Find where the given text appears and provide that cell's center as (X, Y) coordinate. 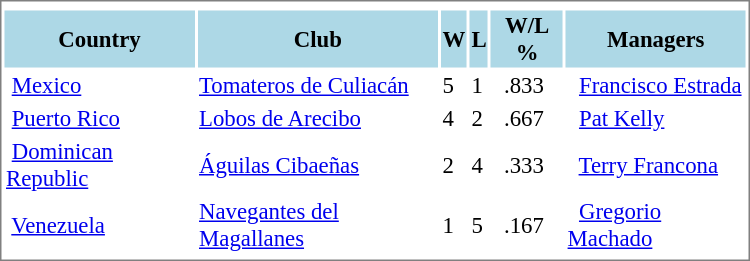
W (454, 38)
Club (318, 38)
Águilas Cibaeñas (318, 164)
Dominican Republic (99, 164)
.167 (527, 224)
Navegantes del Magallanes (318, 224)
Managers (656, 38)
Mexico (99, 85)
W/L % (527, 38)
Francisco Estrada (656, 85)
L (479, 38)
Gregorio Machado (656, 224)
Venezuela (99, 224)
Puerto Rico (99, 119)
.833 (527, 85)
Lobos de Arecibo (318, 119)
Pat Kelly (656, 119)
Country (99, 38)
.333 (527, 164)
Terry Francona (656, 164)
Tomateros de Culiacán (318, 85)
.667 (527, 119)
